Search for the cell housing the specified text and yield its [X, Y] center coordinate. 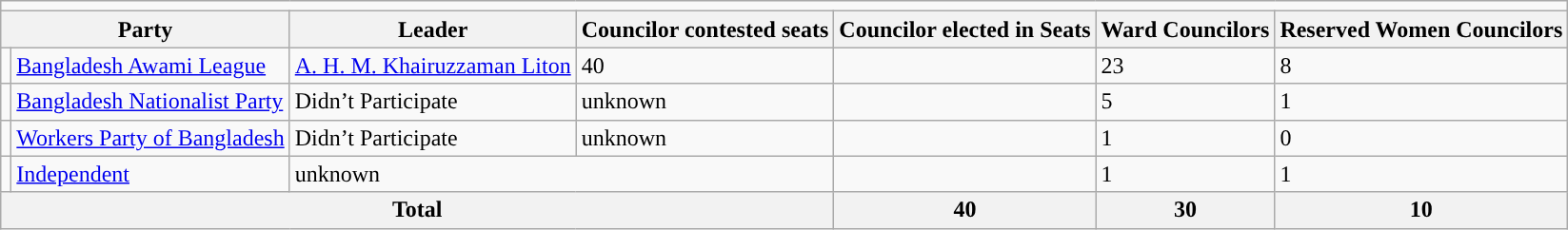
Leader [432, 29]
Councilor elected in Seats [965, 29]
Ward Councilors [1185, 29]
10 [1421, 210]
23 [1185, 66]
Workers Party of Bangladesh [150, 138]
30 [1185, 210]
8 [1421, 66]
Party [145, 29]
A. H. M. Khairuzzaman Liton [432, 66]
Reserved Women Councilors [1421, 29]
Independent [150, 174]
5 [1185, 102]
Bangladesh Nationalist Party [150, 102]
Total [417, 210]
Bangladesh Awami League [150, 66]
0 [1421, 138]
Councilor contested seats [705, 29]
